Identify which cell holds the provided text, then report its [x, y] central coordinate. 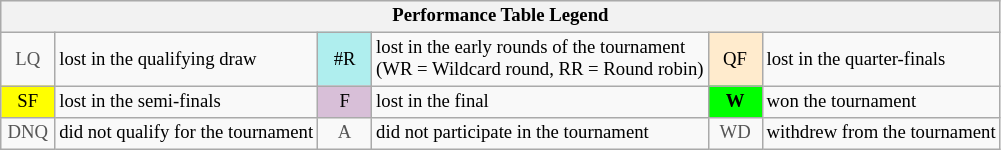
DNQ [28, 134]
F [345, 102]
WD [735, 134]
#R [345, 60]
QF [735, 60]
A [345, 134]
lost in the qualifying draw [186, 60]
did not participate in the tournament [540, 134]
withdrew from the tournament [881, 134]
lost in the early rounds of the tournament(WR = Wildcard round, RR = Round robin) [540, 60]
SF [28, 102]
W [735, 102]
did not qualify for the tournament [186, 134]
lost in the quarter-finals [881, 60]
Performance Table Legend [500, 16]
lost in the final [540, 102]
lost in the semi-finals [186, 102]
LQ [28, 60]
won the tournament [881, 102]
